Detect which cell encompasses the target text, then output its (X, Y) center coordinate. 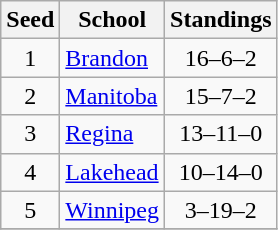
3–19–2 (221, 210)
10–14–0 (221, 172)
Manitoba (112, 96)
16–6–2 (221, 58)
5 (30, 210)
1 (30, 58)
Lakehead (112, 172)
Standings (221, 20)
School (112, 20)
2 (30, 96)
4 (30, 172)
15–7–2 (221, 96)
Seed (30, 20)
Regina (112, 134)
3 (30, 134)
Brandon (112, 58)
13–11–0 (221, 134)
Winnipeg (112, 210)
